Pinpoint the cell where the given text exists, returning its [X, Y] midpoint coordinate. 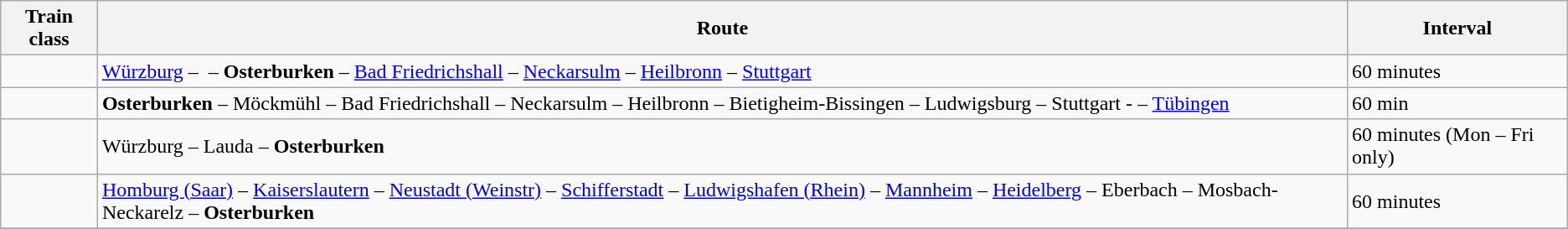
60 minutes (Mon – Fri only) [1457, 146]
Route [722, 29]
Interval [1457, 29]
Würzburg – – Osterburken – Bad Friedrichshall – Neckarsulm – Heilbronn – Stuttgart [722, 71]
Train class [49, 29]
Osterburken – Möckmühl – Bad Friedrichshall – Neckarsulm – Heilbronn – Bietigheim-Bissingen – Ludwigsburg – Stuttgart - – Tübingen [722, 103]
Würzburg – Lauda – Osterburken [722, 146]
60 min [1457, 103]
